Determine the (x, y) coordinate at the center of the cell enclosing the given text.  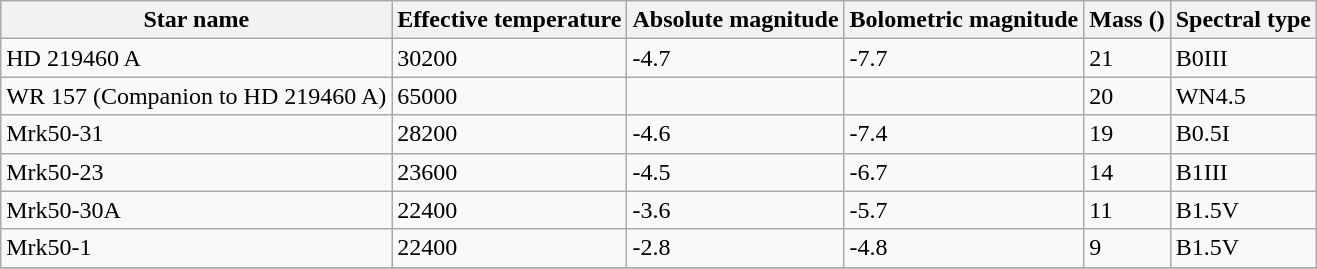
23600 (510, 172)
-4.8 (964, 248)
Mrk50-1 (196, 248)
Absolute magnitude (736, 20)
11 (1127, 210)
Bolometric magnitude (964, 20)
HD 219460 A (196, 58)
-3.6 (736, 210)
9 (1127, 248)
B0III (1243, 58)
-7.7 (964, 58)
WN4.5 (1243, 96)
20 (1127, 96)
-4.6 (736, 134)
30200 (510, 58)
Star name (196, 20)
-4.7 (736, 58)
WR 157 (Companion to HD 219460 A) (196, 96)
-2.8 (736, 248)
Mrk50-31 (196, 134)
-5.7 (964, 210)
14 (1127, 172)
Effective temperature (510, 20)
65000 (510, 96)
Mrk50-30A (196, 210)
B1III (1243, 172)
B0.5I (1243, 134)
Mrk50-23 (196, 172)
19 (1127, 134)
-6.7 (964, 172)
28200 (510, 134)
Spectral type (1243, 20)
21 (1127, 58)
Mass () (1127, 20)
-4.5 (736, 172)
-7.4 (964, 134)
